Provide the [X, Y] coordinate of the cell's center where the given text is located.  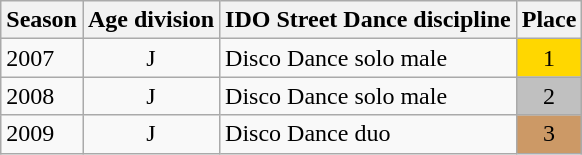
Season [42, 20]
1 [549, 58]
Place [549, 20]
2008 [42, 96]
2007 [42, 58]
Age division [150, 20]
2 [549, 96]
IDO Street Dance discipline [368, 20]
3 [549, 134]
Disco Dance duo [368, 134]
2009 [42, 134]
